Scan for the cell matching the given text and deliver its (X, Y) coordinate at center. 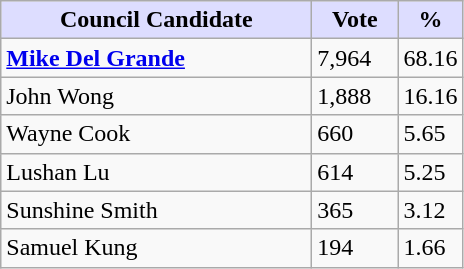
Wayne Cook (156, 134)
5.65 (430, 134)
Samuel Kung (156, 248)
John Wong (156, 96)
Mike Del Grande (156, 58)
3.12 (430, 210)
660 (355, 134)
614 (355, 172)
Council Candidate (156, 20)
% (430, 20)
7,964 (355, 58)
16.16 (430, 96)
Sunshine Smith (156, 210)
1.66 (430, 248)
365 (355, 210)
1,888 (355, 96)
Lushan Lu (156, 172)
Vote (355, 20)
194 (355, 248)
5.25 (430, 172)
68.16 (430, 58)
